Search for the cell housing the specified text and yield its (X, Y) center coordinate. 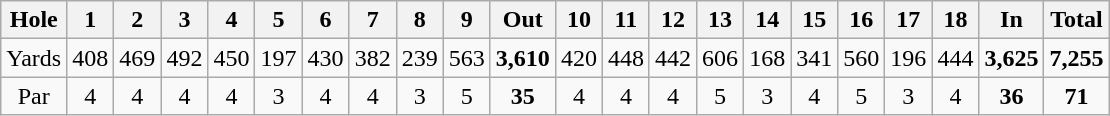
7,255 (1076, 58)
15 (814, 20)
18 (956, 20)
450 (232, 58)
Hole (34, 20)
Par (34, 96)
469 (138, 58)
35 (522, 96)
606 (720, 58)
168 (768, 58)
Total (1076, 20)
9 (466, 20)
12 (672, 20)
492 (184, 58)
Yards (34, 58)
3,625 (1012, 58)
444 (956, 58)
448 (626, 58)
420 (578, 58)
430 (326, 58)
13 (720, 20)
In (1012, 20)
10 (578, 20)
341 (814, 58)
382 (372, 58)
408 (90, 58)
196 (908, 58)
16 (862, 20)
14 (768, 20)
3,610 (522, 58)
11 (626, 20)
2 (138, 20)
1 (90, 20)
Out (522, 20)
7 (372, 20)
560 (862, 58)
6 (326, 20)
71 (1076, 96)
197 (278, 58)
563 (466, 58)
442 (672, 58)
36 (1012, 96)
17 (908, 20)
239 (420, 58)
8 (420, 20)
